Extract the [X, Y] coordinate from the center of the cell holding the provided text.  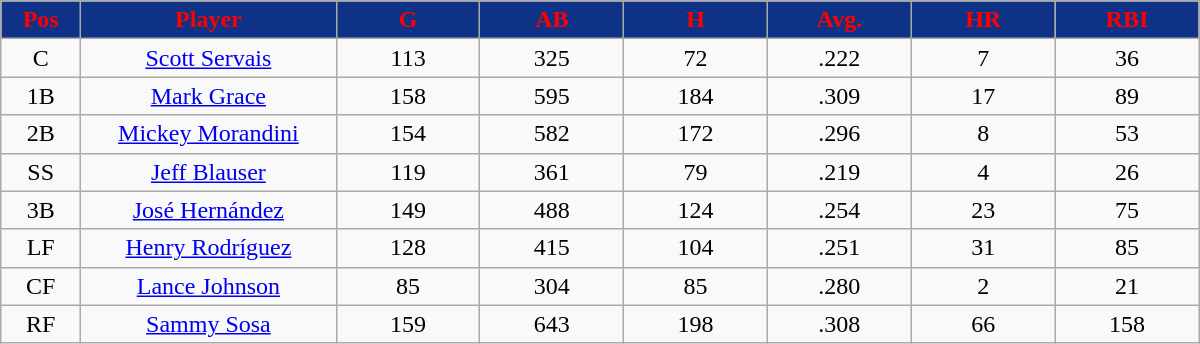
7 [983, 58]
LF [41, 248]
26 [1127, 172]
75 [1127, 210]
Mark Grace [209, 96]
Lance Johnson [209, 286]
.251 [839, 248]
2 [983, 286]
AB [552, 20]
595 [552, 96]
128 [408, 248]
23 [983, 210]
304 [552, 286]
66 [983, 324]
104 [696, 248]
.309 [839, 96]
HR [983, 20]
.254 [839, 210]
172 [696, 134]
Jeff Blauser [209, 172]
.308 [839, 324]
.222 [839, 58]
53 [1127, 134]
4 [983, 172]
119 [408, 172]
415 [552, 248]
.296 [839, 134]
124 [696, 210]
643 [552, 324]
113 [408, 58]
Henry Rodríguez [209, 248]
31 [983, 248]
G [408, 20]
89 [1127, 96]
17 [983, 96]
488 [552, 210]
2B [41, 134]
Scott Servais [209, 58]
RBI [1127, 20]
582 [552, 134]
184 [696, 96]
RF [41, 324]
79 [696, 172]
3B [41, 210]
361 [552, 172]
SS [41, 172]
198 [696, 324]
72 [696, 58]
CF [41, 286]
Player [209, 20]
21 [1127, 286]
36 [1127, 58]
149 [408, 210]
154 [408, 134]
1B [41, 96]
Sammy Sosa [209, 324]
.219 [839, 172]
8 [983, 134]
H [696, 20]
Mickey Morandini [209, 134]
Avg. [839, 20]
José Hernández [209, 210]
C [41, 58]
.280 [839, 286]
Pos [41, 20]
159 [408, 324]
325 [552, 58]
